Identify which cell holds the provided text, then report its [X, Y] central coordinate. 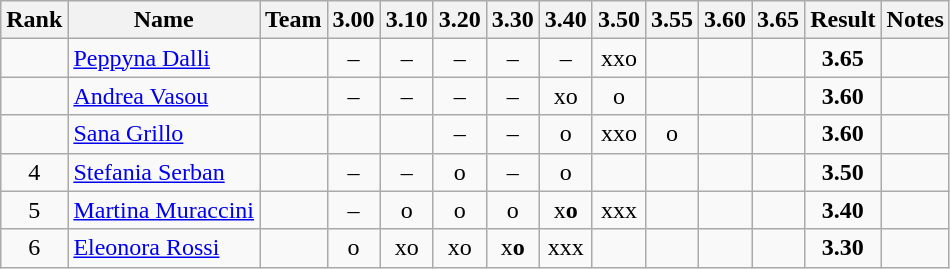
Andrea Vasou [164, 96]
4 [34, 172]
3.20 [460, 20]
Stefania Serban [164, 172]
Sana Grillo [164, 134]
Martina Muraccini [164, 210]
3.55 [672, 20]
5 [34, 210]
Result [843, 20]
Notes [915, 20]
Eleonora Rossi [164, 248]
Rank [34, 20]
Name [164, 20]
Team [294, 20]
Peppyna Dalli [164, 58]
6 [34, 248]
3.00 [354, 20]
3.10 [406, 20]
